Search for the cell housing the specified text and yield its (X, Y) center coordinate. 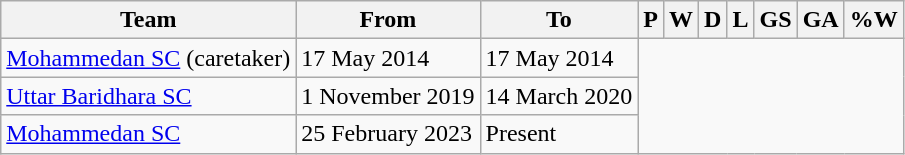
From (388, 20)
P (651, 20)
Present (559, 134)
GA (820, 20)
Team (148, 20)
L (740, 20)
Mohammedan SC (148, 134)
Mohammedan SC (caretaker) (148, 58)
14 March 2020 (559, 96)
To (559, 20)
D (713, 20)
1 November 2019 (388, 96)
W (682, 20)
25 February 2023 (388, 134)
Uttar Baridhara SC (148, 96)
GS (776, 20)
%W (874, 20)
